From the cell containing the given text, extract its center point as [x, y] coordinate. 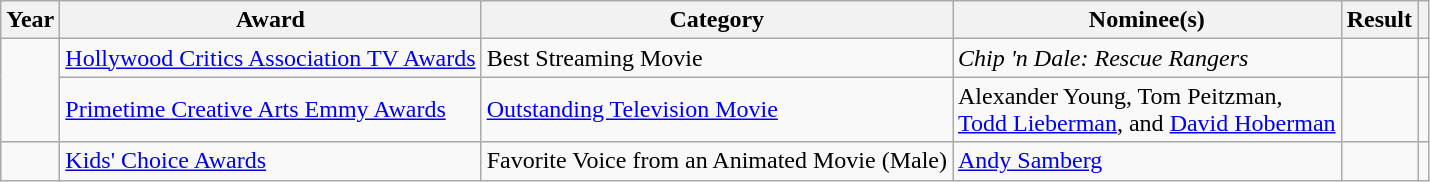
Outstanding Television Movie [716, 110]
Andy Samberg [1146, 161]
Kids' Choice Awards [270, 161]
Alexander Young, Tom Peitzman, Todd Lieberman, and David Hoberman [1146, 110]
Best Streaming Movie [716, 58]
Chip 'n Dale: Rescue Rangers [1146, 58]
Result [1379, 20]
Nominee(s) [1146, 20]
Award [270, 20]
Category [716, 20]
Favorite Voice from an Animated Movie (Male) [716, 161]
Year [30, 20]
Hollywood Critics Association TV Awards [270, 58]
Primetime Creative Arts Emmy Awards [270, 110]
